For the text-containing cell, return its midpoint in [x, y] coordinate format. 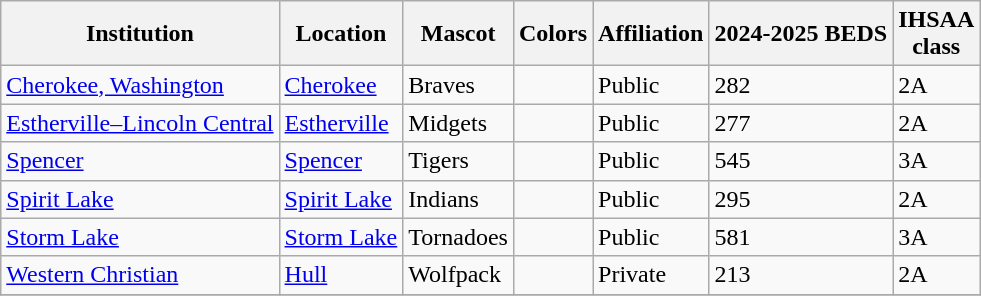
Estherville–Lincoln Central [140, 123]
Mascot [458, 34]
2024-2025 BEDS [801, 34]
Cherokee, Washington [140, 85]
Indians [458, 199]
545 [801, 161]
213 [801, 275]
Tornadoes [458, 237]
581 [801, 237]
Private [651, 275]
295 [801, 199]
Wolfpack [458, 275]
IHSAAclass [936, 34]
Colors [552, 34]
Hull [341, 275]
Tigers [458, 161]
Western Christian [140, 275]
282 [801, 85]
Location [341, 34]
Cherokee [341, 85]
Affiliation [651, 34]
Estherville [341, 123]
Braves [458, 85]
277 [801, 123]
Institution [140, 34]
Midgets [458, 123]
